Search for the cell housing the specified text and yield its [x, y] center coordinate. 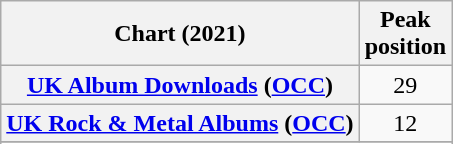
Chart (2021) [180, 34]
UK Rock & Metal Albums (OCC) [180, 123]
Peakposition [405, 34]
UK Album Downloads (OCC) [180, 85]
12 [405, 123]
29 [405, 85]
